Return the [x, y] coordinate for the center point of the cell that contains the specified text.  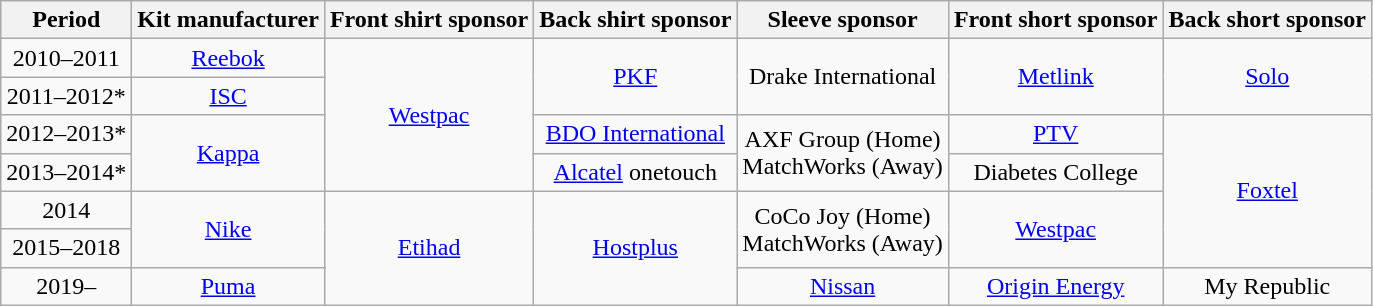
Alcatel onetouch [636, 172]
2012–2013* [66, 134]
Solo [1267, 77]
Kit manufacturer [228, 20]
2019– [66, 286]
Back shirt sponsor [636, 20]
PTV [1056, 134]
Front shirt sponsor [428, 20]
AXF Group (Home)MatchWorks (Away) [843, 153]
2013–2014* [66, 172]
My Republic [1267, 286]
Reebok [228, 58]
Diabetes College [1056, 172]
BDO International [636, 134]
Drake International [843, 77]
PKF [636, 77]
2010–2011 [66, 58]
Metlink [1056, 77]
Back short sponsor [1267, 20]
Kappa [228, 153]
2011–2012* [66, 96]
2015–2018 [66, 248]
Etihad [428, 248]
2014 [66, 210]
Nike [228, 229]
Origin Energy [1056, 286]
Puma [228, 286]
Sleeve sponsor [843, 20]
Period [66, 20]
CoCo Joy (Home)MatchWorks (Away) [843, 229]
ISC [228, 96]
Nissan [843, 286]
Hostplus [636, 248]
Foxtel [1267, 191]
Front short sponsor [1056, 20]
